Determine the (X, Y) coordinate at the center of the cell enclosing the given text.  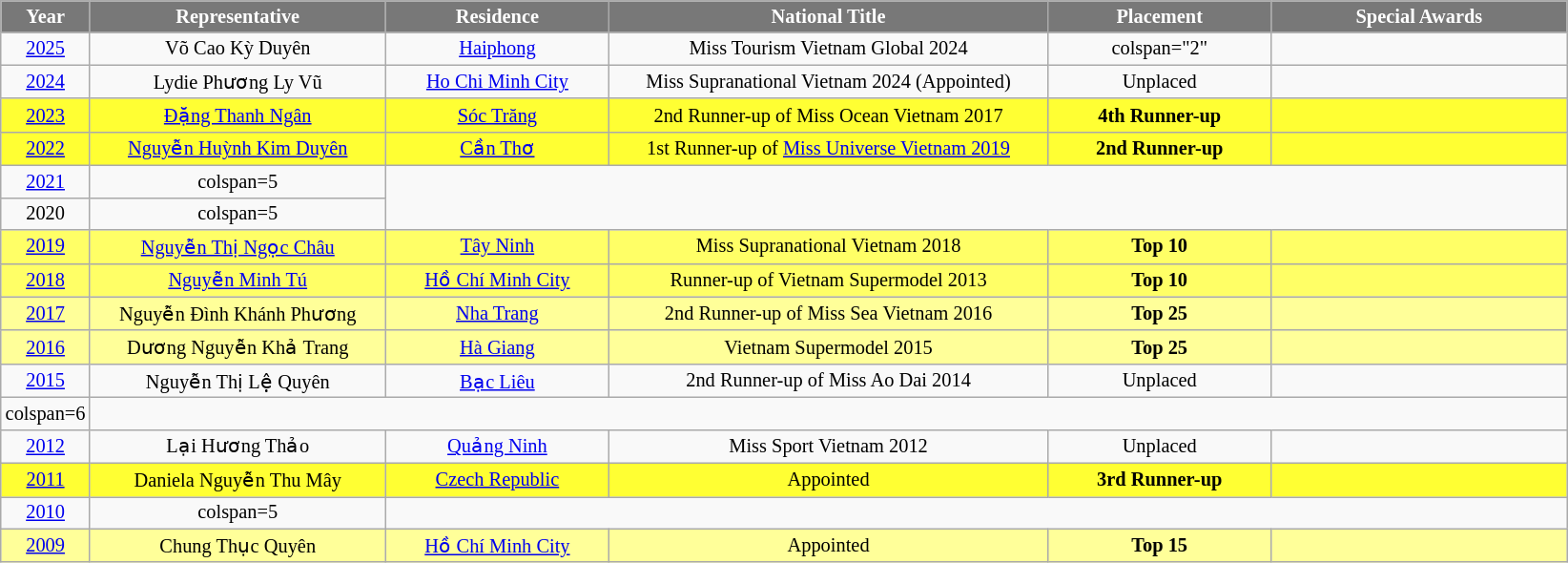
2nd Runner-up of Miss Ocean Vietnam 2017 (829, 115)
Nguyễn Huỳnh Kim Duyên (237, 149)
4th Runner-up (1160, 115)
Haiphong (498, 49)
colspan="2" (1160, 49)
Cần Thơ (498, 149)
Lại Hương Thảo (237, 447)
Representative (237, 16)
Sóc Trăng (498, 115)
Lydie Phương Ly Vũ (237, 82)
Quảng Ninh (498, 447)
2011 (46, 479)
2015 (46, 380)
Miss Sport Vietnam 2012 (829, 447)
Nguyễn Đình Khánh Phương (237, 313)
2024 (46, 82)
Nguyễn Minh Tú (237, 281)
2023 (46, 115)
2022 (46, 149)
2009 (46, 546)
Top 15 (1160, 546)
2nd Runner-up of Miss Sea Vietnam 2016 (829, 313)
Ho Chi Minh City (498, 82)
colspan=6 (46, 413)
Vietnam Supermodel 2015 (829, 347)
Bạc Liêu (498, 380)
Võ Cao Kỳ Duyên (237, 49)
2025 (46, 49)
2016 (46, 347)
2020 (46, 214)
Hà Giang (498, 347)
Miss Supranational Vietnam 2018 (829, 246)
Nguyễn Thị Lệ Quyên (237, 380)
Czech Republic (498, 479)
2010 (46, 512)
Tây Ninh (498, 246)
Year (46, 16)
Nha Trang (498, 313)
Miss Tourism Vietnam Global 2024 (829, 49)
Special Awards (1419, 16)
Chung Thục Quyên (237, 546)
Nguyễn Thị Ngọc Châu (237, 246)
2nd Runner-up of Miss Ao Dai 2014 (829, 380)
1st Runner-up of Miss Universe Vietnam 2019 (829, 149)
2012 (46, 447)
National Title (829, 16)
Placement (1160, 16)
Residence (498, 16)
Đặng Thanh Ngân (237, 115)
Runner-up of Vietnam Supermodel 2013 (829, 281)
3rd Runner-up (1160, 479)
2017 (46, 313)
2018 (46, 281)
2019 (46, 246)
Miss Supranational Vietnam 2024 (Appointed) (829, 82)
2021 (46, 181)
Dương Nguyễn Khả Trang (237, 347)
2nd Runner-up (1160, 149)
Daniela Nguyễn Thu Mây (237, 479)
